For the text-containing cell, return its midpoint in (X, Y) coordinate format. 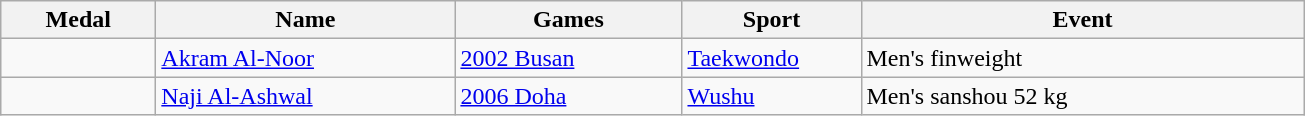
Medal (78, 20)
Naji Al-Ashwal (306, 96)
Games (568, 20)
Wushu (772, 96)
2006 Doha (568, 96)
Name (306, 20)
2002 Busan (568, 58)
Men's finweight (1082, 58)
Event (1082, 20)
Sport (772, 20)
Taekwondo (772, 58)
Akram Al-Noor (306, 58)
Men's sanshou 52 kg (1082, 96)
